Scan for the cell matching the given text and deliver its [X, Y] coordinate at center. 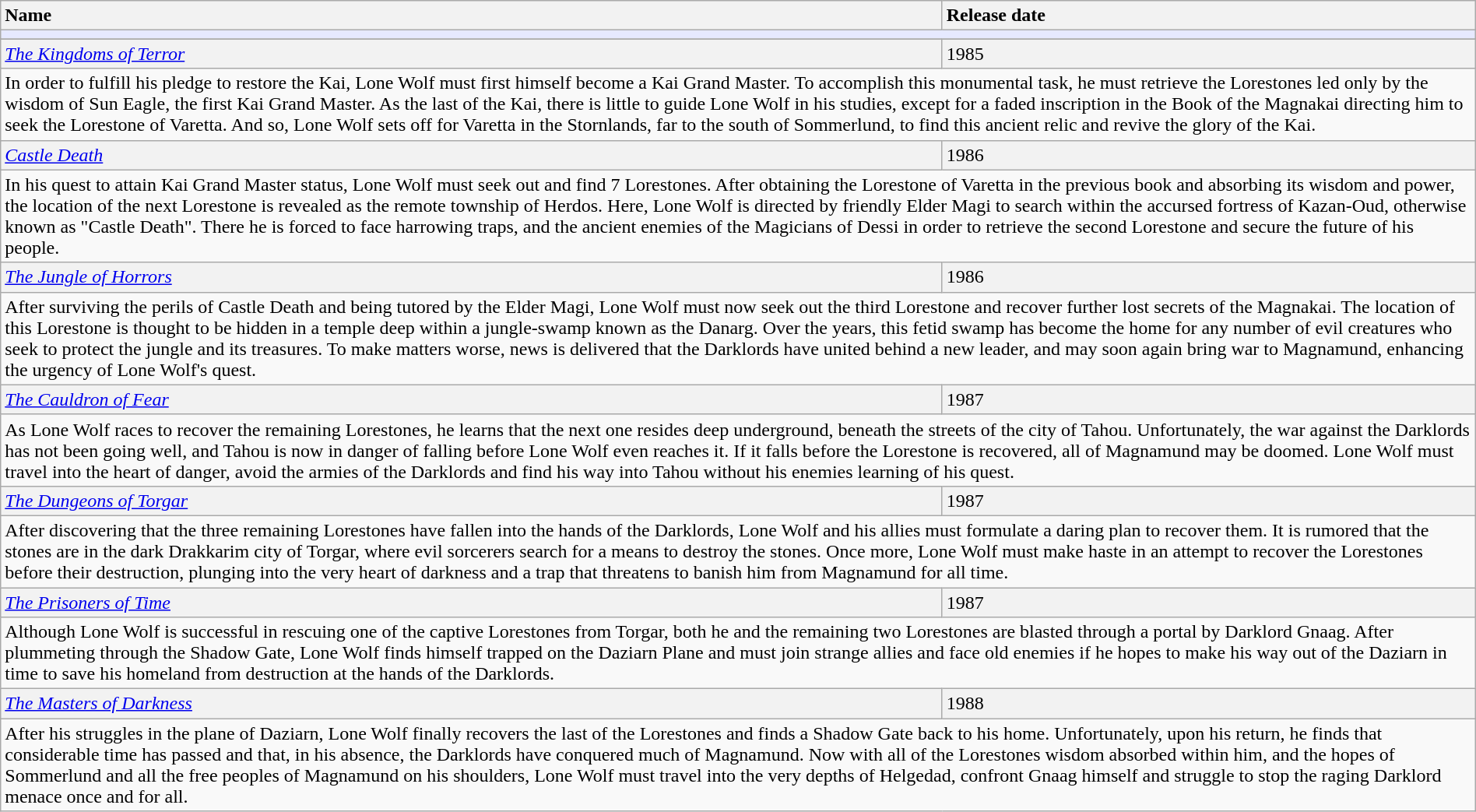
The Kingdoms of Terror [472, 54]
1985 [1208, 54]
The Prisoners of Time [472, 602]
Name [472, 16]
Castle Death [472, 155]
The Masters of Darkness [472, 704]
1988 [1208, 704]
Release date [1208, 16]
The Jungle of Horrors [472, 277]
The Cauldron of Fear [472, 399]
The Dungeons of Torgar [472, 501]
